Provide the (x, y) coordinate of the cell's center where the given text is located.  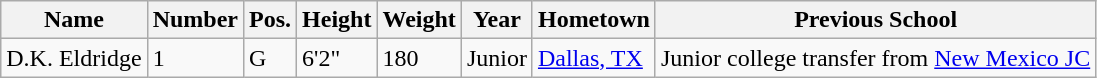
Junior (496, 58)
Previous School (875, 20)
Height (337, 20)
D.K. Eldridge (74, 58)
Weight (419, 20)
Number (195, 20)
Dallas, TX (594, 58)
Hometown (594, 20)
Year (496, 20)
G (270, 58)
Name (74, 20)
1 (195, 58)
Pos. (270, 20)
6'2" (337, 58)
Junior college transfer from New Mexico JC (875, 58)
180 (419, 58)
